Provide the (X, Y) coordinate of the cell's center where the given text is located.  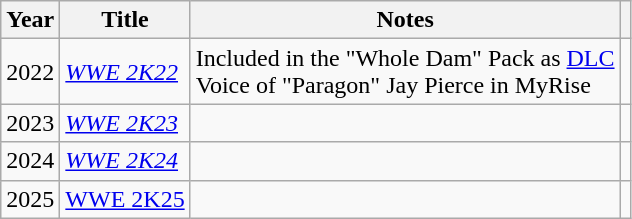
Title (125, 20)
Notes (405, 20)
WWE 2K23 (125, 123)
2024 (30, 161)
WWE 2K24 (125, 161)
2025 (30, 199)
2022 (30, 72)
WWE 2K22 (125, 72)
WWE 2K25 (125, 199)
Year (30, 20)
2023 (30, 123)
Included in the "Whole Dam" Pack as DLCVoice of "Paragon" Jay Pierce in MyRise (405, 72)
